Detect which cell encompasses the target text, then output its (X, Y) center coordinate. 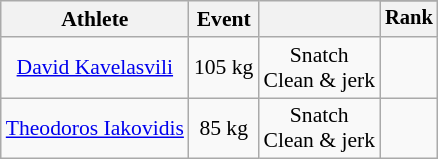
Rank (409, 19)
David Kavelasvili (95, 68)
105 kg (224, 68)
Athlete (95, 19)
Theodoros Iakovidis (95, 128)
Event (224, 19)
85 kg (224, 128)
